Locate the cell with the specified text and output its [x, y] center coordinate. 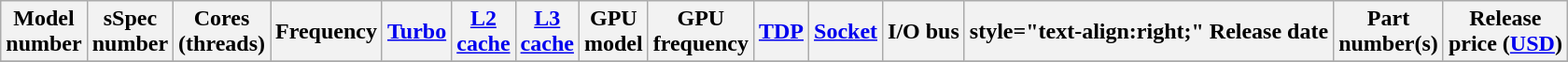
TDP [780, 32]
L2cache [483, 32]
I/O bus [924, 32]
Socket [846, 32]
Turbo [416, 32]
sSpecnumber [130, 32]
Frequency [327, 32]
Partnumber(s) [1389, 32]
L3cache [547, 32]
style="text-align:right;" Release date [1148, 32]
Cores(threads) [222, 32]
GPUfrequency [700, 32]
Releaseprice (USD) [1505, 32]
GPUmodel [613, 32]
Modelnumber [44, 32]
